Pinpoint the cell where the given text exists, returning its (X, Y) midpoint coordinate. 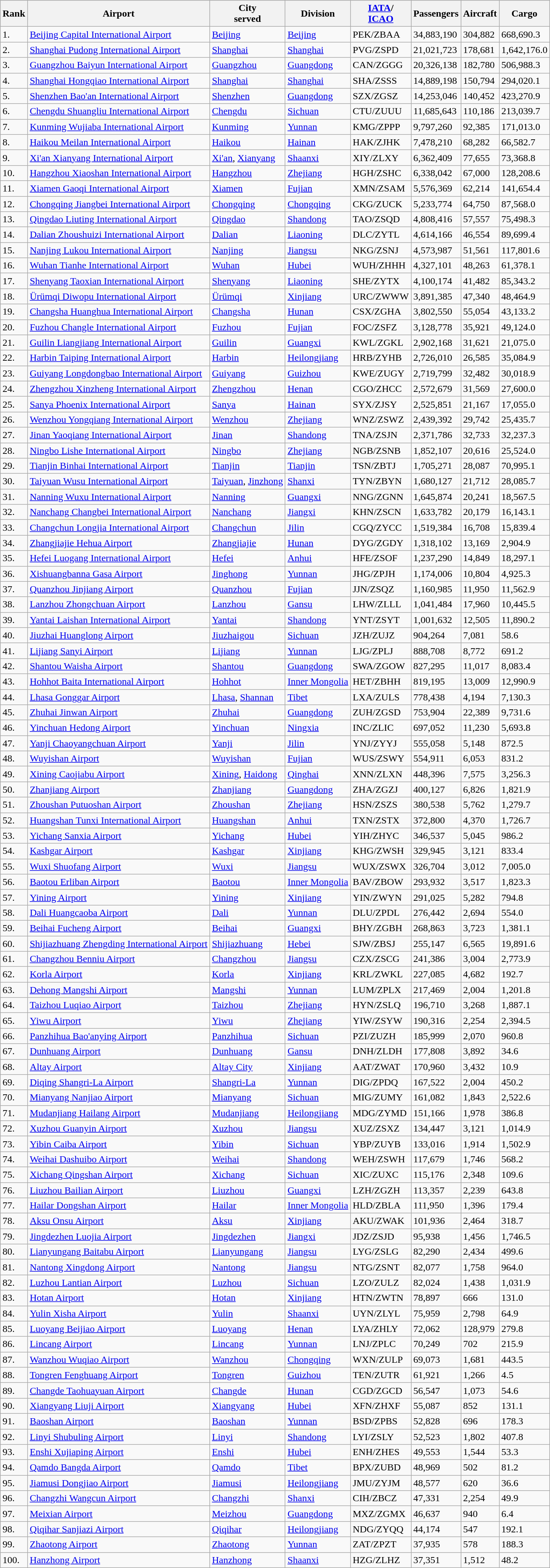
77,655 (480, 157)
48,577 (436, 1483)
753,904 (436, 713)
INC/ZLIC (381, 728)
10,804 (480, 574)
YNT/ZSYT (381, 620)
Cargo (525, 14)
CSX/ZGHA (381, 312)
450.2 (525, 1082)
21. (14, 343)
134,447 (436, 1128)
28. (14, 451)
128,208.6 (525, 173)
Luoyang (248, 1329)
8,772 (480, 651)
39. (14, 620)
Lanzhou (248, 604)
1,381.1 (525, 928)
1,633,782 (436, 512)
57,557 (480, 219)
Xiangyang Liuji Airport (119, 1406)
DNH/ZLDH (381, 1051)
Haikou (248, 142)
30. (14, 481)
318.7 (525, 1221)
1,645,874 (436, 497)
32,237.3 (525, 435)
KWE/ZUGY (381, 373)
554.0 (525, 913)
TNA/ZSJN (381, 435)
Ningxia (318, 728)
XMN/ZSAM (381, 188)
KMG/ZPPP (381, 127)
Panzhihua Bao'anying Airport (119, 1036)
JDZ/ZSJD (381, 1236)
2,719,799 (436, 373)
794.8 (525, 897)
Zhuhai (248, 713)
CIH/ZBCZ (381, 1498)
3,012 (480, 866)
1,456 (480, 1236)
33. (14, 528)
25,524.0 (525, 451)
Yulin (248, 1313)
Quanzhou (248, 589)
28,085.7 (525, 481)
179.4 (525, 1206)
3,892 (480, 1051)
60. (14, 944)
MXZ/ZGMX (381, 1514)
3,432 (480, 1067)
Changchun Longjia International Airport (119, 528)
DLU/ZPDL (381, 913)
SHE/ZYTX (381, 281)
45. (14, 713)
Ürümqi Diwopu International Airport (119, 296)
30,018.9 (525, 373)
CGQ/ZYCC (381, 528)
7,081 (480, 635)
FOC/ZSFZ (381, 327)
75,498.3 (525, 219)
65. (14, 1021)
49,124.0 (525, 327)
Jingdezhen Luojia Airport (119, 1236)
97. (14, 1514)
Hohhot Baita International Airport (119, 681)
Yiwu (248, 1021)
70. (14, 1098)
Jiuzhai Huanglong Airport (119, 635)
2,572,679 (436, 389)
64.9 (525, 1313)
Luzhou (248, 1283)
3,517 (480, 882)
82,077 (436, 1267)
92,385 (480, 127)
HZG/ZLHZ (381, 1560)
48.2 (525, 1560)
Xi'an, Xianyang (248, 157)
1,823.3 (525, 882)
49,553 (436, 1452)
2,902,168 (436, 343)
1,914 (480, 1144)
Lhasa Gonggar Airport (119, 697)
75,959 (436, 1313)
CGO/ZHCC (381, 389)
499.6 (525, 1252)
29,742 (480, 419)
1,519,384 (436, 528)
51,561 (480, 250)
1. (14, 34)
Baotou (248, 882)
1,031.9 (525, 1283)
Xiamen Gaoqi International Airport (119, 188)
61. (14, 959)
99. (14, 1545)
380,538 (436, 805)
36. (14, 574)
4,614,166 (436, 235)
11. (14, 188)
JJN/ZSQZ (381, 589)
Haikou Meilan International Airport (119, 142)
Yiwu Airport (119, 1021)
Zhangjiajie (248, 543)
9,731.6 (525, 713)
SHA/ZSSS (381, 81)
Weihai (248, 1159)
Luzhou Lantian Airport (119, 1283)
WNZ/ZSWZ (381, 419)
Dalian (248, 235)
Shantou Waisha Airport (119, 666)
Changzhi Wangcun Airport (119, 1498)
Hangzhou Xiaoshan International Airport (119, 173)
Zhoushan Putuoshan Airport (119, 805)
Shenyang (248, 281)
21,075.0 (525, 343)
18,567.5 (525, 497)
41,482 (480, 281)
Zhengzhou Xinzheng International Airport (119, 389)
Altay Airport (119, 1067)
14,253,046 (436, 96)
1,978 (480, 1113)
64,750 (480, 204)
Beihai Fucheng Airport (119, 928)
Nantong (248, 1267)
58.6 (525, 635)
Shenzhen Bao'an International Airport (119, 96)
20,326,138 (436, 65)
443.5 (525, 1360)
3,004 (480, 959)
2,522.6 (525, 1098)
12,990.9 (525, 681)
29. (14, 466)
52,523 (436, 1437)
Zhaotong Airport (119, 1545)
Aksu (248, 1221)
Meixian Airport (119, 1514)
215.9 (525, 1344)
20. (14, 327)
6,053 (480, 759)
Hotan (248, 1298)
Lhasa, Shannan (248, 697)
41. (14, 651)
Hanzhong Airport (119, 1560)
55. (14, 866)
Xining Caojiabu Airport (119, 774)
32,482 (480, 373)
279.8 (525, 1329)
15,839.4 (525, 528)
46,554 (480, 235)
CAN/ZGGG (381, 65)
XUZ/ZSXZ (381, 1128)
9,797,260 (436, 127)
69. (14, 1082)
Hangzhou (248, 173)
2,904.9 (525, 543)
2,464 (480, 1221)
76. (14, 1190)
NDG/ZYQQ (381, 1529)
Shenyang Taoxian International Airport (119, 281)
1,160,985 (436, 589)
4.5 (525, 1375)
13,009 (480, 681)
4. (14, 81)
Division (318, 14)
Yulin Xisha Airport (119, 1313)
Jinghong (248, 574)
Dali Huangcaoba Airport (119, 913)
Panzhihua (248, 1036)
117,679 (436, 1159)
XIC/ZUXC (381, 1174)
827,295 (436, 666)
32,733 (480, 435)
Kunming Wujiaba International Airport (119, 127)
Shantou (248, 666)
WUS/ZSWY (381, 759)
666 (480, 1298)
1,705,271 (436, 466)
115,176 (436, 1174)
23. (14, 373)
Yinchuan Hedong Airport (119, 728)
3,891,385 (436, 296)
28,087 (480, 466)
Qiqihar Sanjiazi Airport (119, 1529)
72. (14, 1128)
61,921 (436, 1375)
Hailar (248, 1206)
48,969 (436, 1468)
13,169 (480, 543)
167,522 (436, 1082)
190,316 (436, 1021)
1,201.8 (525, 990)
47,331 (436, 1498)
Yining (248, 897)
Shijiazhuang (248, 944)
Xi'an Xianyang International Airport (119, 157)
85. (14, 1329)
2,694 (480, 913)
696 (480, 1421)
Nanning (248, 497)
4,370 (480, 820)
Tianjin Binhai International Airport (119, 466)
68. (14, 1067)
40. (14, 635)
Baoshan (248, 1421)
12. (14, 204)
HET/ZBHH (381, 681)
NKG/ZSNJ (381, 250)
Weihai Dashuibo Airport (119, 1159)
554,911 (436, 759)
32. (14, 512)
128,979 (480, 1329)
18,297.1 (525, 558)
1,174,006 (436, 574)
Aircraft (480, 14)
4,808,416 (436, 219)
831.2 (525, 759)
HLD/ZBLA (381, 1206)
11,890.2 (525, 620)
JMU/ZYJM (381, 1483)
16. (14, 266)
Korla Airport (119, 974)
YIH/ZHYC (381, 836)
37. (14, 589)
986.2 (525, 836)
Shangri-La (248, 1082)
95,938 (436, 1236)
Passengers (436, 14)
14. (14, 235)
Changzhou (248, 959)
BPX/ZUBD (381, 1468)
Dunhuang (248, 1051)
TAO/ZSQD (381, 219)
691.2 (525, 651)
31. (14, 497)
1,237,290 (436, 558)
SZX/ZGSZ (381, 96)
6. (14, 111)
964.0 (525, 1267)
326,704 (436, 866)
Ürümqi (248, 296)
96. (14, 1498)
PEK/ZBAA (381, 34)
294,020.1 (525, 81)
Fuzhou (248, 327)
21,021,723 (436, 50)
Beihai (248, 928)
44. (14, 697)
386.8 (525, 1113)
52. (14, 820)
46. (14, 728)
Altay City (248, 1067)
Dalian Zhoushuizi International Airport (119, 235)
Meizhou (248, 1514)
LYA/ZHLY (381, 1329)
Wuxi (248, 866)
Cityserved (248, 14)
101,936 (436, 1221)
47,340 (480, 296)
15. (14, 250)
Kunming (248, 127)
2,798 (480, 1313)
IATA/ICAO (381, 14)
KHN/ZSCN (381, 512)
ZUH/ZGSD (381, 713)
81.2 (525, 1468)
Shanghai Pudong International Airport (119, 50)
Changzhou Benniu Airport (119, 959)
177,808 (436, 1051)
Yibin (248, 1144)
YIW/ZSYW (381, 1021)
55,087 (436, 1406)
TYN/ZBYN (381, 481)
Jiuzhaigou (248, 635)
171,013.0 (525, 127)
TEN/ZUTR (381, 1375)
151,166 (436, 1113)
178,681 (480, 50)
82. (14, 1283)
91. (14, 1421)
Linyi (248, 1437)
48. (14, 759)
24. (14, 389)
JZH/ZUJZ (381, 635)
293,932 (436, 882)
Zhaotong (248, 1545)
TSN/ZBTJ (381, 466)
AKU/ZWAK (381, 1221)
217,469 (436, 990)
Zhangjiajie Hehua Airport (119, 543)
Lianyungang (248, 1252)
26,585 (480, 358)
PVG/ZSPD (381, 50)
79. (14, 1236)
78. (14, 1221)
Rank (14, 14)
819,195 (436, 681)
KRL/ZWKL (381, 974)
Shijiazhuang Zhengding International Airport (119, 944)
67,000 (480, 173)
1,073 (480, 1390)
NGB/ZSNB (381, 451)
35,084.9 (525, 358)
Wuhan (248, 266)
1,726.7 (525, 820)
BHY/ZGBH (381, 928)
Wuyishan Airport (119, 759)
Beijing Capital International Airport (119, 34)
DIG/ZPDQ (381, 1082)
7,478,210 (436, 142)
5,233,774 (436, 204)
1,758 (480, 1267)
86. (14, 1344)
11,685,643 (436, 111)
CGD/ZGCD (381, 1390)
904,264 (436, 635)
51. (14, 805)
URC/ZWWW (381, 296)
Xichang (248, 1174)
111,950 (436, 1206)
20,179 (480, 512)
ZAT/ZPZT (381, 1545)
20,616 (480, 451)
22. (14, 358)
192.1 (525, 1529)
19. (14, 312)
82,024 (436, 1283)
Changsha Huanghua International Airport (119, 312)
9. (14, 157)
83. (14, 1298)
Tongren (248, 1375)
Lincang Airport (119, 1344)
YNJ/ZYYJ (381, 743)
16,708 (480, 528)
1,821.9 (525, 789)
Nanchang (248, 512)
2,394.5 (525, 1021)
Quanzhou Jinjiang Airport (119, 589)
70,249 (436, 1344)
407.8 (525, 1437)
52,828 (436, 1421)
1,014.9 (525, 1128)
LNJ/ZPLC (381, 1344)
19,891.6 (525, 944)
SYX/ZJSY (381, 404)
Zhanjiang Airport (119, 789)
31,569 (480, 389)
1,041,484 (436, 604)
1,279.7 (525, 805)
Yichang (248, 836)
Lanzhou Zhongchuan Airport (119, 604)
11,017 (480, 666)
68,282 (480, 142)
73. (14, 1144)
Yining Airport (119, 897)
1,681 (480, 1360)
43,133.2 (525, 312)
Guilin Liangjiang International Airport (119, 343)
BSD/ZPBS (381, 1421)
NNG/ZGNN (381, 497)
16,143.1 (525, 512)
960.8 (525, 1036)
17,960 (480, 604)
66. (14, 1036)
Jinan (248, 435)
25. (14, 404)
Dali (248, 913)
Mangshi (248, 990)
Mianyang Nanjiao Airport (119, 1098)
Airport (119, 14)
84. (14, 1313)
WEH/ZSWH (381, 1159)
Baotou Erliban Airport (119, 882)
578 (480, 1545)
Nanchang Changbei International Airport (119, 512)
5,282 (480, 897)
3,256.3 (525, 774)
98. (14, 1529)
161,082 (436, 1098)
Changzhi (248, 1498)
69,073 (436, 1360)
Shanghai Hongqiao International Airport (119, 81)
697,052 (436, 728)
182,780 (480, 65)
49.9 (525, 1498)
78,897 (436, 1298)
4,327,101 (436, 266)
192.7 (525, 974)
Sanya Phoenix International Airport (119, 404)
LZO/ZULZ (381, 1283)
82,290 (436, 1252)
547 (480, 1529)
87,568.0 (525, 204)
26. (14, 419)
Qinghai (318, 774)
67. (14, 1051)
75. (14, 1174)
Xining, Haidong (248, 774)
Fuzhou Changle International Airport (119, 327)
702 (480, 1344)
73,368.8 (525, 157)
Liuzhou Bailian Airport (119, 1190)
Qamdo Bangda Airport (119, 1468)
888,708 (436, 651)
58. (14, 913)
100. (14, 1560)
Taiyuan Wusu International Airport (119, 481)
Nanjing Lukou International Airport (119, 250)
Kashgar Airport (119, 851)
35,921 (480, 327)
56,547 (436, 1390)
Hefei (248, 558)
372,800 (436, 820)
3. (14, 65)
3,802,550 (436, 312)
KHG/ZWSH (381, 851)
Huangshan Tunxi International Airport (119, 820)
27. (14, 435)
141,654.4 (525, 188)
18. (14, 296)
178.3 (525, 1421)
UYN/ZLYL (381, 1313)
53. (14, 836)
17,055.0 (525, 404)
2,070 (480, 1036)
Jiamusi Dongjiao Airport (119, 1483)
852 (480, 1406)
Yanji Chaoyangchuan Airport (119, 743)
2,434 (480, 1252)
12,505 (480, 620)
Lianyungang Baitabu Airport (119, 1252)
Liuzhou (248, 1190)
Chongqing Jiangbei International Airport (119, 204)
89. (14, 1390)
170,960 (436, 1067)
47. (14, 743)
7. (14, 127)
ZHA/ZGZJ (381, 789)
1,544 (480, 1452)
Kashgar (248, 851)
44,174 (436, 1529)
11,562.9 (525, 589)
22,389 (480, 713)
110,186 (480, 111)
49. (14, 774)
Hefei Luogang International Airport (119, 558)
131.0 (525, 1298)
1,396 (480, 1206)
113,357 (436, 1190)
304,882 (480, 34)
XFN/ZHXF (381, 1406)
11,950 (480, 589)
11,230 (480, 728)
Nanjing (248, 250)
Baoshan Airport (119, 1421)
NTG/ZSNT (381, 1267)
31,621 (480, 343)
Sanya (248, 404)
HRB/ZYHB (381, 358)
HYN/ZSLQ (381, 1005)
62. (14, 974)
43. (14, 681)
53.3 (525, 1452)
2,773.9 (525, 959)
131.1 (525, 1406)
14,889,198 (436, 81)
3,128,778 (436, 327)
Jingdezhen (248, 1236)
2. (14, 50)
Tongren Fenghuang Airport (119, 1375)
Xichang Qingshan Airport (119, 1174)
Taiyuan, Jinzhong (248, 481)
940 (480, 1514)
90. (14, 1406)
Mianyang (248, 1098)
70,995.1 (525, 466)
XNN/ZLXN (381, 774)
10.9 (525, 1067)
188.3 (525, 1545)
HTN/ZWTN (381, 1298)
34. (14, 543)
Zhanjiang (248, 789)
Hailar Dongshan Airport (119, 1206)
833.4 (525, 851)
LYI/ZSLY (381, 1437)
5. (14, 96)
Huangshan (248, 820)
PZI/ZUZH (381, 1036)
XIY/ZLXY (381, 157)
140,452 (480, 96)
72,062 (436, 1329)
AAT/ZWAT (381, 1067)
8. (14, 142)
1,887.1 (525, 1005)
Changde (248, 1390)
5,693.8 (525, 728)
4,194 (480, 697)
36.6 (525, 1483)
77. (14, 1206)
Changsha (248, 312)
4,925.3 (525, 574)
3,723 (480, 928)
268,863 (436, 928)
Nanning Wuxu International Airport (119, 497)
Guiyang (248, 373)
Guangzhou (248, 65)
74. (14, 1159)
62,214 (480, 188)
Xiamen (248, 188)
255,147 (436, 944)
50. (14, 789)
80. (14, 1252)
Guiyang Longdongbao International Airport (119, 373)
Hanzhong (248, 1560)
Qingdao (248, 219)
6,362,409 (436, 157)
668,690.3 (525, 34)
48,464.9 (525, 296)
185,999 (436, 1036)
88. (14, 1375)
Xuzhou Guanyin Airport (119, 1128)
Qiqihar (248, 1529)
56. (14, 882)
2,525,851 (436, 404)
4,100,174 (436, 281)
48,263 (480, 266)
WXN/ZULP (381, 1360)
WUX/ZSWX (381, 866)
Lincang (248, 1344)
Luoyang Beijiao Airport (119, 1329)
Wenzhou (248, 419)
4,682 (480, 974)
Mudanjiang Hailang Airport (119, 1113)
400,127 (436, 789)
213,039.7 (525, 111)
WUH/ZHHH (381, 266)
555,058 (436, 743)
502 (480, 1468)
Guangzhou Baiyun International Airport (119, 65)
Wuyishan (248, 759)
872.5 (525, 743)
1,843 (480, 1098)
Changde Taohuayuan Airport (119, 1390)
34.6 (525, 1051)
5,762 (480, 805)
92. (14, 1437)
1,852,107 (436, 451)
150,794 (480, 81)
37,351 (436, 1560)
DYG/ZGDY (381, 543)
4,573,987 (436, 250)
37,935 (436, 1545)
CKG/ZUCK (381, 204)
54. (14, 851)
LJG/ZPLJ (381, 651)
10. (14, 173)
63. (14, 990)
3,268 (480, 1005)
54.6 (525, 1390)
SWA/ZGOW (381, 666)
Jinan Yaoqiang International Airport (119, 435)
Lijiang Sanyi Airport (119, 651)
95. (14, 1483)
1,512 (480, 1560)
620 (480, 1483)
25,435.7 (525, 419)
17. (14, 281)
568.2 (525, 1159)
6,338,042 (436, 173)
Zhengzhou (248, 389)
BAV/ZBOW (381, 882)
6,565 (480, 944)
38. (14, 604)
SJW/ZBSJ (381, 944)
1,746 (480, 1159)
LYG/ZSLG (381, 1252)
Diqing Shangri-La Airport (119, 1082)
Yichang Sanxia Airport (119, 836)
1,746.5 (525, 1236)
7,130.3 (525, 697)
Linyi Shubuling Airport (119, 1437)
5,576,369 (436, 188)
YIN/ZWYN (381, 897)
Mudanjiang (248, 1113)
71. (14, 1113)
Taizhou Luqiao Airport (119, 1005)
61,378.1 (525, 266)
CTU/ZUUU (381, 111)
DLC/ZYTL (381, 235)
8,083.4 (525, 666)
109.6 (525, 1174)
Wanzhou Wuqiao Airport (119, 1360)
117,801.6 (525, 250)
Yanji (248, 743)
1,318,102 (436, 543)
Yinchuan (248, 728)
27,600.0 (525, 389)
Enshi Xujiaping Airport (119, 1452)
HAK/ZJHK (381, 142)
87. (14, 1360)
448,396 (436, 774)
Shenzhen (248, 96)
Xuzhou (248, 1128)
93. (14, 1452)
2,239 (480, 1190)
TXN/ZSTX (381, 820)
196,710 (436, 1005)
2,348 (480, 1174)
Dehong Mangshi Airport (119, 990)
94. (14, 1468)
35. (14, 558)
6.4 (525, 1514)
MDG/ZYMD (381, 1113)
Wenzhou Yongqiang International Airport (119, 419)
KWL/ZGKL (381, 343)
HGH/ZSHC (381, 173)
20,241 (480, 497)
423,270.9 (525, 96)
Nantong Xingdong Airport (119, 1267)
ENH/ZHES (381, 1452)
55,054 (480, 312)
Lijiang (248, 651)
64. (14, 1005)
81. (14, 1267)
2,371,786 (436, 435)
1,001,632 (436, 620)
346,537 (436, 836)
Guilin (248, 343)
5,148 (480, 743)
Hebei (318, 944)
42. (14, 666)
89,699.4 (525, 235)
HSN/ZSZS (381, 805)
Yantai Laishan International Airport (119, 620)
329,945 (436, 851)
57. (14, 897)
778,438 (436, 697)
13. (14, 219)
34,883,190 (436, 34)
CZX/ZSCG (381, 959)
227,085 (436, 974)
7,005.0 (525, 866)
241,386 (436, 959)
Enshi (248, 1452)
LHW/ZLLL (381, 604)
Changchun (248, 528)
46,637 (436, 1514)
21,167 (480, 404)
1,438 (480, 1283)
643.8 (525, 1190)
59. (14, 928)
LZH/ZGZH (381, 1190)
Zhuhai Jinwan Airport (119, 713)
LXA/ZULS (381, 697)
Yibin Caiba Airport (119, 1144)
506,988.3 (525, 65)
133,016 (436, 1144)
5,045 (480, 836)
1,502.9 (525, 1144)
Hotan Airport (119, 1298)
Yantai (248, 620)
66,582.7 (525, 142)
Korla (248, 974)
7,575 (480, 774)
21,712 (480, 481)
Ningbo (248, 451)
2,439,392 (436, 419)
Zhoushan (248, 805)
Wuhan Tianhe International Airport (119, 266)
1,266 (480, 1375)
HFE/ZSOF (381, 558)
Xiangyang (248, 1406)
1,680,127 (436, 481)
2,726,010 (436, 358)
10,445.5 (525, 604)
291,025 (436, 897)
Wuxi Shuofang Airport (119, 866)
Chengdu (248, 111)
Xishuangbanna Gasa Airport (119, 574)
6,826 (480, 789)
Wanzhou (248, 1360)
1,802 (480, 1437)
Hohhot (248, 681)
Dunhuang Airport (119, 1051)
Harbin Taiping International Airport (119, 358)
85,343.2 (525, 281)
14,849 (480, 558)
MIG/ZUMY (381, 1098)
Aksu Onsu Airport (119, 1221)
Ningbo Lishe International Airport (119, 451)
Jiamusi (248, 1483)
LUM/ZPLX (381, 990)
Chengdu Shuangliu International Airport (119, 111)
Taizhou (248, 1005)
Qingdao Liuting International Airport (119, 219)
YBP/ZUYB (381, 1144)
276,442 (436, 913)
Qamdo (248, 1468)
Harbin (248, 358)
JHG/ZPJH (381, 574)
1,642,176.0 (525, 50)
